Return the [X, Y] coordinate for the center point of the cell that contains the specified text.  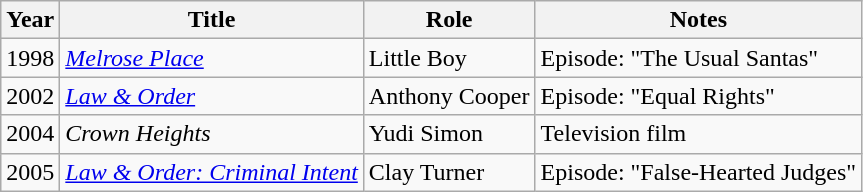
Year [30, 20]
Episode: "The Usual Santas" [698, 58]
2002 [30, 96]
Crown Heights [212, 134]
2005 [30, 172]
Law & Order: Criminal Intent [212, 172]
Melrose Place [212, 58]
1998 [30, 58]
Little Boy [449, 58]
Television film [698, 134]
Yudi Simon [449, 134]
Title [212, 20]
Role [449, 20]
2004 [30, 134]
Law & Order [212, 96]
Anthony Cooper [449, 96]
Episode: "Equal Rights" [698, 96]
Episode: "False-Hearted Judges" [698, 172]
Notes [698, 20]
Clay Turner [449, 172]
